Output the [X, Y] coordinate of the center of the cell containing the given text.  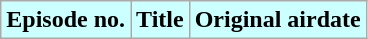
Original airdate [278, 20]
Episode no. [66, 20]
Title [160, 20]
